Capture the cell that displays the provided text and extract its (x, y) central coordinate. 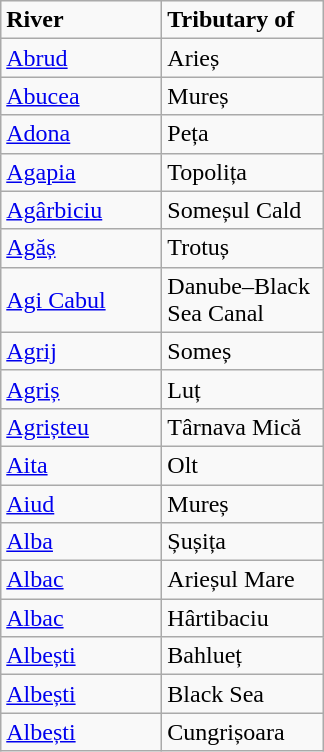
Abucea (82, 96)
Arieșul Mare (242, 580)
Agapia (82, 172)
Târnava Mică (242, 427)
Peța (242, 134)
Aiud (82, 503)
Agriș (82, 389)
Abrud (82, 58)
Bahlueț (242, 656)
Danube–Black Sea Canal (242, 300)
River (82, 20)
Arieș (242, 58)
Cungrișoara (242, 732)
Someș (242, 351)
Șușița (242, 542)
Topolița (242, 172)
Agrij (82, 351)
Trotuș (242, 248)
Agăș (82, 248)
Hârtibaciu (242, 618)
Alba (82, 542)
Luț (242, 389)
Black Sea (242, 694)
Agârbiciu (82, 210)
Agi Cabul (82, 300)
Someșul Cald (242, 210)
Tributary of (242, 20)
Olt (242, 465)
Agrișteu (82, 427)
Aita (82, 465)
Adona (82, 134)
